Extract the [x, y] coordinate from the center of the cell holding the provided text.  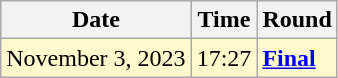
Final [297, 58]
Date [96, 20]
Round [297, 20]
17:27 [224, 58]
Time [224, 20]
November 3, 2023 [96, 58]
